Return [x, y] of the center of cell containing provided text 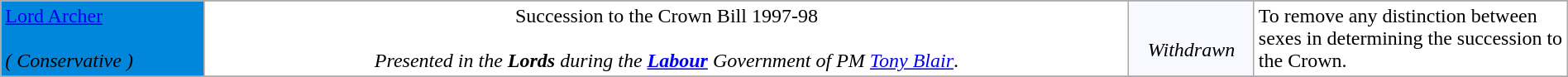
Withdrawn [1192, 39]
Lord Archer( Conservative ) [103, 39]
Succession to the Crown Bill 1997-98Presented in the Lords during the Labour Government of PM Tony Blair. [667, 39]
To remove any distinction between sexes in determining the succession to the Crown. [1411, 39]
